Output the [X, Y] coordinate of the center of the cell containing the given text.  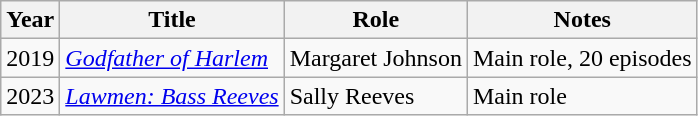
Year [30, 20]
Main role [582, 96]
2019 [30, 58]
Lawmen: Bass Reeves [172, 96]
Margaret Johnson [376, 58]
Main role, 20 episodes [582, 58]
Godfather of Harlem [172, 58]
2023 [30, 96]
Sally Reeves [376, 96]
Title [172, 20]
Notes [582, 20]
Role [376, 20]
